Locate the cell with the specified text and output its (X, Y) center coordinate. 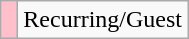
Recurring/Guest (103, 20)
